Scan for the cell matching the given text and deliver its [x, y] coordinate at center. 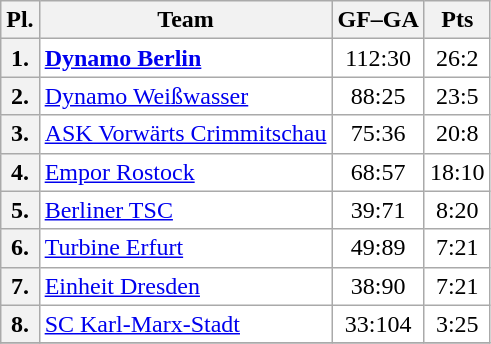
Pl. [20, 20]
39:71 [378, 210]
SC Karl-Marx-Stadt [186, 324]
26:2 [457, 58]
20:8 [457, 134]
49:89 [378, 248]
75:36 [378, 134]
5. [20, 210]
3:25 [457, 324]
38:90 [378, 286]
Empor Rostock [186, 172]
18:10 [457, 172]
Turbine Erfurt [186, 248]
2. [20, 96]
GF–GA [378, 20]
68:57 [378, 172]
6. [20, 248]
Team [186, 20]
23:5 [457, 96]
7. [20, 286]
8. [20, 324]
8:20 [457, 210]
33:104 [378, 324]
112:30 [378, 58]
4. [20, 172]
Berliner TSC [186, 210]
Pts [457, 20]
ASK Vorwärts Crimmitschau [186, 134]
3. [20, 134]
88:25 [378, 96]
Dynamo Berlin [186, 58]
Einheit Dresden [186, 286]
1. [20, 58]
Dynamo Weißwasser [186, 96]
